Locate the cell with the specified text and output its [x, y] center coordinate. 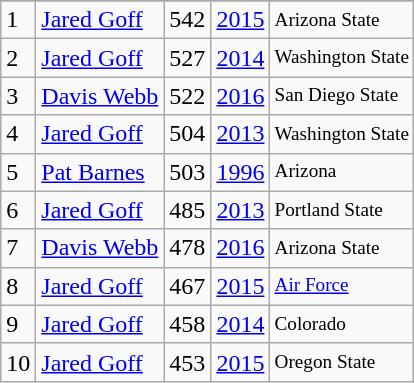
453 [188, 362]
8 [18, 286]
458 [188, 324]
9 [18, 324]
1996 [240, 172]
Colorado [342, 324]
527 [188, 58]
10 [18, 362]
503 [188, 172]
Pat Barnes [100, 172]
Arizona [342, 172]
Portland State [342, 210]
485 [188, 210]
7 [18, 248]
San Diego State [342, 96]
542 [188, 20]
Air Force [342, 286]
2 [18, 58]
6 [18, 210]
Oregon State [342, 362]
1 [18, 20]
522 [188, 96]
4 [18, 134]
504 [188, 134]
467 [188, 286]
3 [18, 96]
478 [188, 248]
5 [18, 172]
